Scan for the cell matching the given text and deliver its (x, y) coordinate at center. 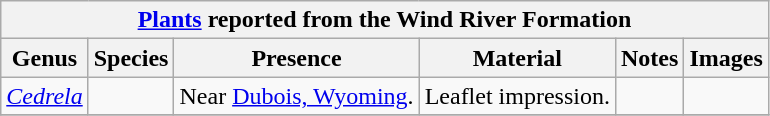
Plants reported from the Wind River Formation (385, 20)
Images (726, 58)
Presence (296, 58)
Leaflet impression. (517, 96)
Material (517, 58)
Species (131, 58)
Cedrela (44, 96)
Notes (649, 58)
Near Dubois, Wyoming. (296, 96)
Genus (44, 58)
